Output the (x, y) coordinate of the center of the cell containing the given text.  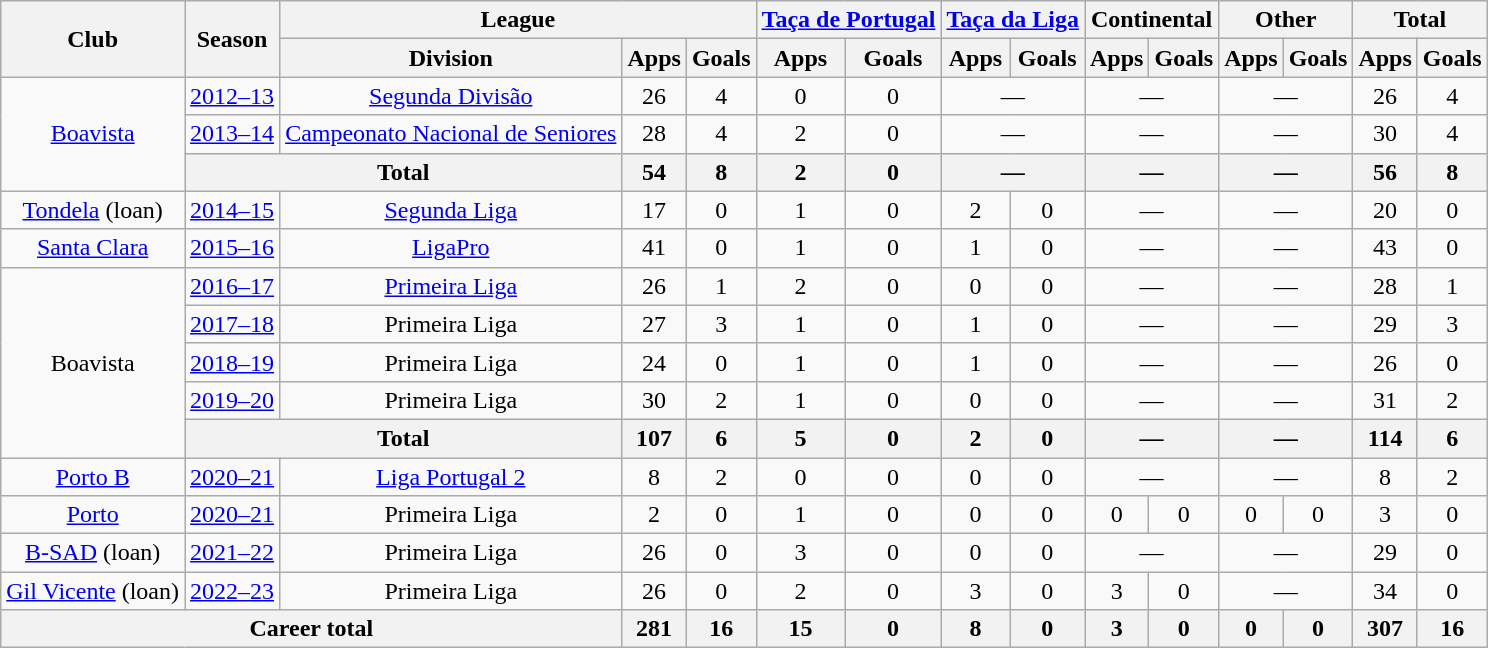
27 (654, 324)
Season (232, 39)
Taça da Liga (1013, 20)
Liga Portugal 2 (451, 477)
2022–23 (232, 591)
Club (93, 39)
2014–15 (232, 210)
Career total (312, 629)
2015–16 (232, 248)
114 (1385, 438)
Porto (93, 515)
Tondela (loan) (93, 210)
Segunda Liga (451, 210)
281 (654, 629)
24 (654, 362)
Porto B (93, 477)
56 (1385, 172)
34 (1385, 591)
Taça de Portugal (848, 20)
17 (654, 210)
107 (654, 438)
League (518, 20)
31 (1385, 400)
Division (451, 58)
Gil Vicente (loan) (93, 591)
Santa Clara (93, 248)
B-SAD (loan) (93, 553)
Continental (1151, 20)
Segunda Divisão (451, 96)
2013–14 (232, 134)
307 (1385, 629)
2021–22 (232, 553)
20 (1385, 210)
Campeonato Nacional de Seniores (451, 134)
54 (654, 172)
2018–19 (232, 362)
5 (800, 438)
15 (800, 629)
2012–13 (232, 96)
41 (654, 248)
LigaPro (451, 248)
2017–18 (232, 324)
2019–20 (232, 400)
43 (1385, 248)
2016–17 (232, 286)
Other (1286, 20)
